Capture the cell that displays the provided text and extract its [x, y] central coordinate. 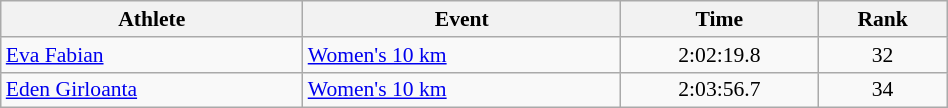
Eva Fabian [152, 55]
Athlete [152, 19]
34 [882, 90]
Rank [882, 19]
32 [882, 55]
2:02:19.8 [720, 55]
Event [462, 19]
Eden Girloanta [152, 90]
Time [720, 19]
2:03:56.7 [720, 90]
